Identify which cell holds the provided text, then report its (X, Y) central coordinate. 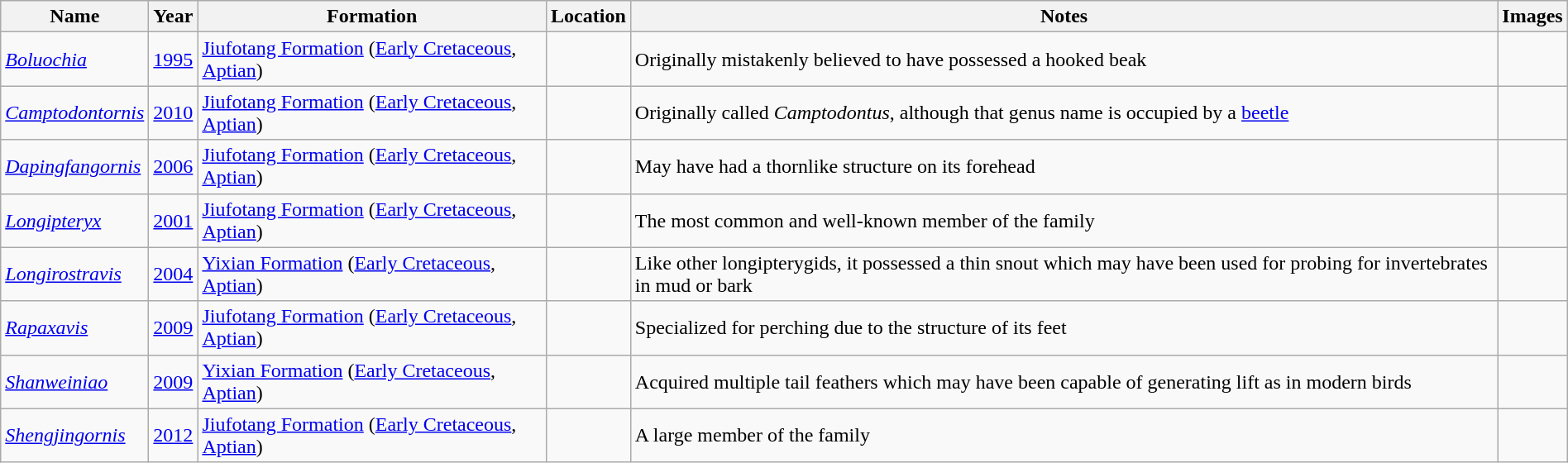
Specialized for perching due to the structure of its feet (1064, 327)
Like other longipterygids, it possessed a thin snout which may have been used for probing for invertebrates in mud or bark (1064, 274)
Camptodontornis (74, 112)
2004 (174, 274)
Name (74, 17)
Formation (372, 17)
Boluochia (74, 60)
Rapaxavis (74, 327)
1995 (174, 60)
Originally mistakenly believed to have possessed a hooked beak (1064, 60)
2006 (174, 167)
Notes (1064, 17)
2001 (174, 220)
Acquired multiple tail feathers which may have been capable of generating lift as in modern birds (1064, 382)
Shanweiniao (74, 382)
Images (1532, 17)
Longirostravis (74, 274)
Shengjingornis (74, 435)
A large member of the family (1064, 435)
Originally called Camptodontus, although that genus name is occupied by a beetle (1064, 112)
Dapingfangornis (74, 167)
2012 (174, 435)
The most common and well-known member of the family (1064, 220)
Year (174, 17)
May have had a thornlike structure on its forehead (1064, 167)
Location (589, 17)
Longipteryx (74, 220)
2010 (174, 112)
